Identify which cell holds the provided text, then report its (X, Y) central coordinate. 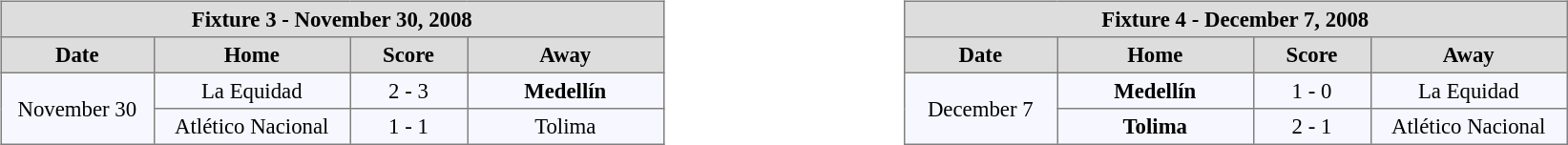
2 - 3 (408, 91)
1 - 0 (1311, 91)
Fixture 3 - November 30, 2008 (331, 19)
December 7 (980, 109)
2 - 1 (1311, 127)
November 30 (76, 109)
1 - 1 (408, 127)
Fixture 4 - December 7, 2008 (1235, 19)
